Identify which cell holds the provided text, then report its (X, Y) central coordinate. 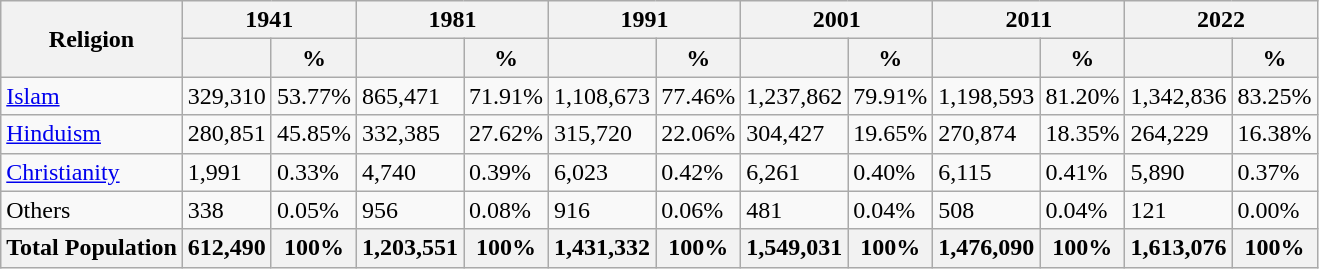
1,108,673 (602, 96)
1,342,836 (1178, 96)
77.46% (698, 96)
27.62% (506, 134)
1,431,332 (602, 248)
81.20% (1082, 96)
264,229 (1178, 134)
956 (410, 210)
5,890 (1178, 172)
0.41% (1082, 172)
121 (1178, 210)
1,237,862 (794, 96)
329,310 (226, 96)
1,476,090 (986, 248)
0.42% (698, 172)
0.39% (506, 172)
Others (92, 210)
332,385 (410, 134)
1,203,551 (410, 248)
Islam (92, 96)
1,613,076 (1178, 248)
Hinduism (92, 134)
1941 (269, 20)
0.08% (506, 210)
315,720 (602, 134)
270,874 (986, 134)
1,198,593 (986, 96)
1981 (452, 20)
481 (794, 210)
71.91% (506, 96)
338 (226, 210)
0.33% (314, 172)
6,115 (986, 172)
6,261 (794, 172)
1,991 (226, 172)
83.25% (1274, 96)
4,740 (410, 172)
280,851 (226, 134)
1,549,031 (794, 248)
0.06% (698, 210)
2001 (837, 20)
18.35% (1082, 134)
79.91% (890, 96)
0.00% (1274, 210)
0.05% (314, 210)
19.65% (890, 134)
Christianity (92, 172)
45.85% (314, 134)
6,023 (602, 172)
Religion (92, 39)
0.37% (1274, 172)
1991 (645, 20)
16.38% (1274, 134)
0.40% (890, 172)
Total Population (92, 248)
865,471 (410, 96)
2011 (1029, 20)
22.06% (698, 134)
304,427 (794, 134)
916 (602, 210)
2022 (1221, 20)
508 (986, 210)
612,490 (226, 248)
53.77% (314, 96)
